Pinpoint the cell where the given text exists, returning its [X, Y] midpoint coordinate. 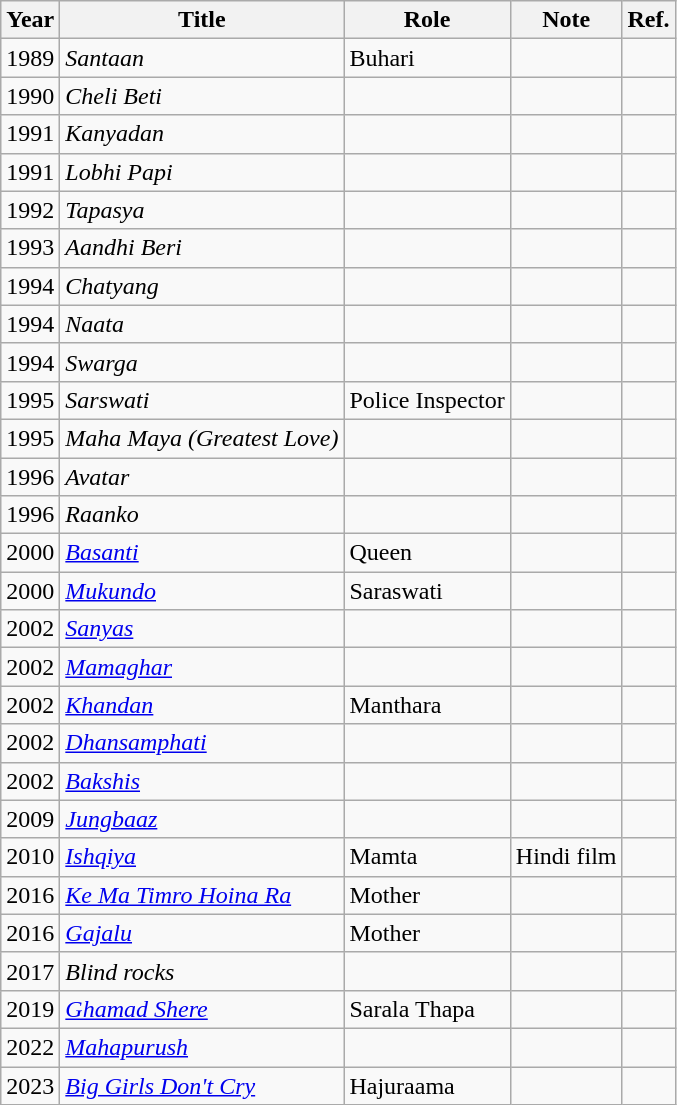
Ke Ma Timro Hoina Ra [202, 895]
Chatyang [202, 286]
Gajalu [202, 933]
Kanyadan [202, 134]
Maha Maya (Greatest Love) [202, 438]
Mukundo [202, 591]
2009 [30, 819]
Sanyas [202, 629]
Avatar [202, 477]
1992 [30, 210]
Khandan [202, 705]
Cheli Beti [202, 96]
Queen [427, 553]
1993 [30, 248]
Dhansamphati [202, 743]
2022 [30, 1047]
2023 [30, 1085]
2017 [30, 971]
2010 [30, 857]
Mahapurush [202, 1047]
1990 [30, 96]
Big Girls Don't Cry [202, 1085]
Swarga [202, 362]
Lobhi Papi [202, 172]
Sarswati [202, 400]
Hindi film [566, 857]
Title [202, 20]
Bakshis [202, 781]
1989 [30, 58]
Naata [202, 324]
Aandhi Beri [202, 248]
Hajuraama [427, 1085]
Ishqiya [202, 857]
2019 [30, 1009]
Blind rocks [202, 971]
Mamta [427, 857]
Jungbaaz [202, 819]
Tapasya [202, 210]
Buhari [427, 58]
Santaan [202, 58]
Ref. [648, 20]
Police Inspector [427, 400]
Role [427, 20]
Raanko [202, 515]
Note [566, 20]
Basanti [202, 553]
Sarala Thapa [427, 1009]
Year [30, 20]
Ghamad Shere [202, 1009]
Saraswati [427, 591]
Mamaghar [202, 667]
Manthara [427, 705]
